Pinpoint the cell where the given text exists, returning its (x, y) midpoint coordinate. 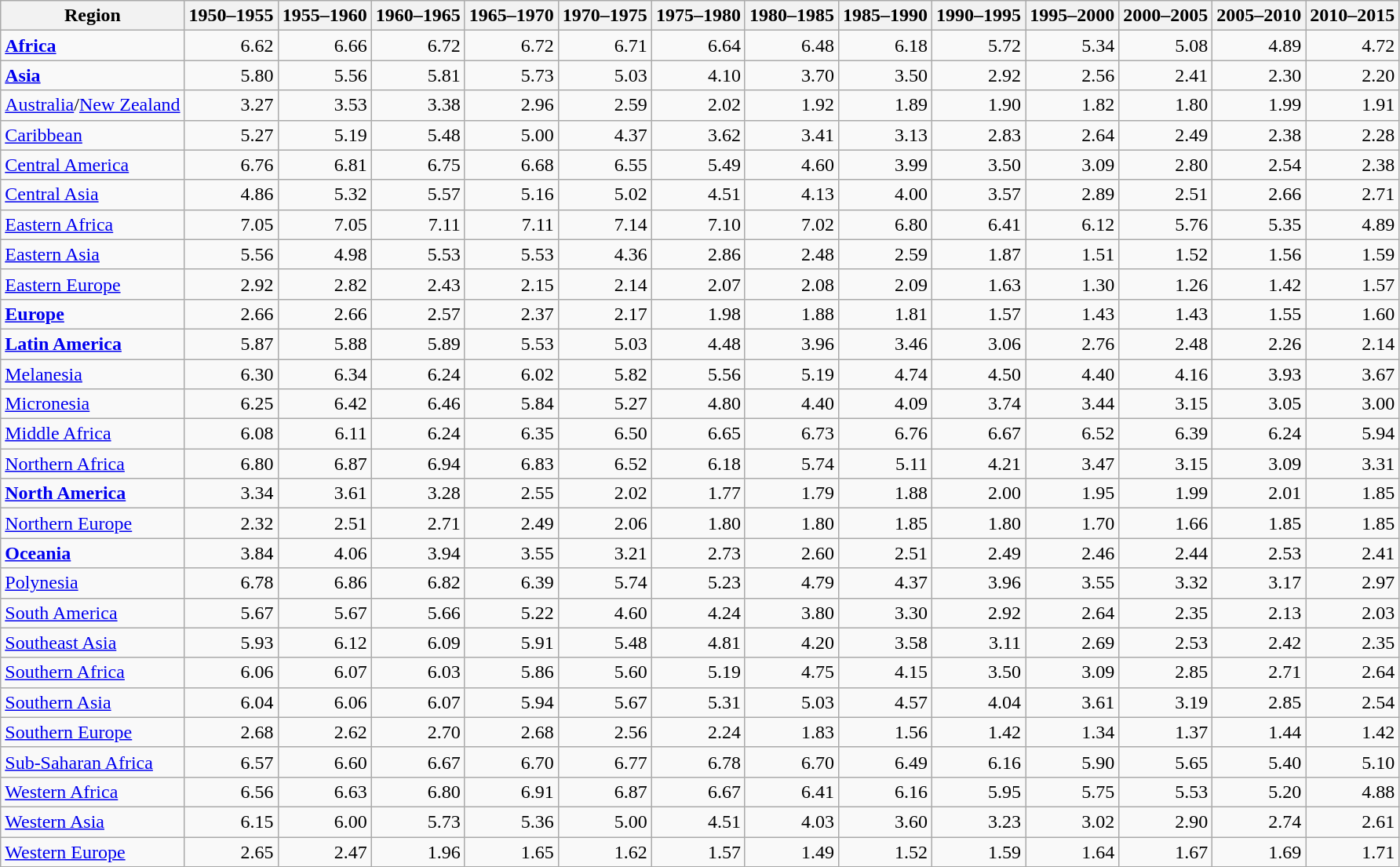
7.10 (698, 224)
6.55 (604, 165)
Melanesia (93, 374)
6.00 (325, 821)
4.21 (979, 464)
4.81 (698, 643)
Latin America (93, 344)
2.00 (979, 494)
1995–2000 (1072, 16)
3.27 (231, 105)
1.64 (1072, 851)
6.42 (325, 404)
6.68 (512, 165)
1.95 (1072, 494)
Northern Europe (93, 523)
3.94 (417, 553)
6.46 (417, 404)
5.31 (698, 702)
6.34 (325, 374)
2.28 (1353, 135)
6.60 (325, 762)
6.77 (604, 762)
4.74 (885, 374)
4.50 (979, 374)
6.02 (512, 374)
6.49 (885, 762)
6.64 (698, 46)
2.80 (1166, 165)
5.72 (979, 46)
4.09 (885, 404)
5.02 (604, 195)
6.82 (417, 583)
5.23 (698, 583)
5.91 (512, 643)
5.75 (1072, 792)
5.16 (512, 195)
1.51 (1072, 254)
2.43 (417, 284)
3.46 (885, 344)
Western Europe (93, 851)
6.81 (325, 165)
1985–1990 (885, 16)
2.60 (791, 553)
1.44 (1259, 732)
2.17 (604, 314)
4.15 (885, 672)
3.47 (1072, 464)
2.08 (791, 284)
5.95 (979, 792)
4.72 (1353, 46)
4.80 (698, 404)
1.30 (1072, 284)
1.60 (1353, 314)
5.10 (1353, 762)
1.69 (1259, 851)
1.87 (979, 254)
6.94 (417, 464)
4.75 (791, 672)
6.65 (698, 434)
1.91 (1353, 105)
4.98 (325, 254)
2.74 (1259, 821)
3.23 (979, 821)
5.22 (512, 613)
5.57 (417, 195)
5.60 (604, 672)
6.15 (231, 821)
3.99 (885, 165)
6.62 (231, 46)
5.08 (1166, 46)
Middle Africa (93, 434)
2.96 (512, 105)
Southern Africa (93, 672)
3.30 (885, 613)
3.31 (1353, 464)
4.57 (885, 702)
3.53 (325, 105)
2.03 (1353, 613)
5.88 (325, 344)
3.93 (1259, 374)
1.55 (1259, 314)
2.30 (1259, 75)
1.71 (1353, 851)
1.90 (979, 105)
3.60 (885, 821)
2.07 (698, 284)
5.11 (885, 464)
6.57 (231, 762)
2.70 (417, 732)
2.37 (512, 314)
4.10 (698, 75)
1970–1975 (604, 16)
3.44 (1072, 404)
5.34 (1072, 46)
2.69 (1072, 643)
3.17 (1259, 583)
Western Africa (93, 792)
5.35 (1259, 224)
1.66 (1166, 523)
Polynesia (93, 583)
6.48 (791, 46)
5.90 (1072, 762)
1975–1980 (698, 16)
1950–1955 (231, 16)
Oceania (93, 553)
1.92 (791, 105)
Central Asia (93, 195)
3.38 (417, 105)
1.98 (698, 314)
2.15 (512, 284)
5.36 (512, 821)
7.02 (791, 224)
2.42 (1259, 643)
5.65 (1166, 762)
Micronesia (93, 404)
6.35 (512, 434)
5.49 (698, 165)
4.24 (698, 613)
7.14 (604, 224)
6.11 (325, 434)
6.08 (231, 434)
4.48 (698, 344)
3.21 (604, 553)
5.84 (512, 404)
North America (93, 494)
2.46 (1072, 553)
2.26 (1259, 344)
3.62 (698, 135)
1.26 (1166, 284)
6.03 (417, 672)
2.09 (885, 284)
Eastern Europe (93, 284)
6.50 (604, 434)
1960–1965 (417, 16)
1980–1985 (791, 16)
4.04 (979, 702)
1.81 (885, 314)
3.11 (979, 643)
4.79 (791, 583)
1955–1960 (325, 16)
2.97 (1353, 583)
2.57 (417, 314)
2005–2010 (1259, 16)
Southern Europe (93, 732)
1.65 (512, 851)
6.91 (512, 792)
1990–1995 (979, 16)
6.66 (325, 46)
Region (93, 16)
6.71 (604, 46)
Southeast Asia (93, 643)
5.89 (417, 344)
3.84 (231, 553)
2.55 (512, 494)
Central America (93, 165)
4.36 (604, 254)
4.06 (325, 553)
2.61 (1353, 821)
1.49 (791, 851)
3.13 (885, 135)
2.65 (231, 851)
6.63 (325, 792)
2010–2015 (1353, 16)
Caribbean (93, 135)
4.00 (885, 195)
1.63 (979, 284)
3.28 (417, 494)
6.30 (231, 374)
1.83 (791, 732)
4.88 (1353, 792)
1.79 (791, 494)
5.80 (231, 75)
South America (93, 613)
4.20 (791, 643)
5.87 (231, 344)
1.96 (417, 851)
2000–2005 (1166, 16)
5.76 (1166, 224)
3.32 (1166, 583)
5.66 (417, 613)
5.20 (1259, 792)
5.32 (325, 195)
2.76 (1072, 344)
3.57 (979, 195)
5.86 (512, 672)
2.73 (698, 553)
2.82 (325, 284)
2.89 (1072, 195)
1.77 (698, 494)
6.73 (791, 434)
2.44 (1166, 553)
1.37 (1166, 732)
3.74 (979, 404)
Eastern Asia (93, 254)
1.89 (885, 105)
5.82 (604, 374)
1.82 (1072, 105)
2.90 (1166, 821)
6.75 (417, 165)
Asia (93, 75)
2.47 (325, 851)
2.83 (979, 135)
4.16 (1166, 374)
6.86 (325, 583)
3.02 (1072, 821)
2.32 (231, 523)
4.03 (791, 821)
Northern Africa (93, 464)
6.56 (231, 792)
5.93 (231, 643)
Australia/New Zealand (93, 105)
2.24 (698, 732)
2.20 (1353, 75)
6.83 (512, 464)
3.00 (1353, 404)
6.09 (417, 643)
2.13 (1259, 613)
1.34 (1072, 732)
3.80 (791, 613)
3.34 (231, 494)
Europe (93, 314)
3.05 (1259, 404)
2.06 (604, 523)
3.70 (791, 75)
Western Asia (93, 821)
1.62 (604, 851)
5.40 (1259, 762)
Southern Asia (93, 702)
2.01 (1259, 494)
3.58 (885, 643)
Eastern Africa (93, 224)
3.41 (791, 135)
5.81 (417, 75)
3.67 (1353, 374)
4.13 (791, 195)
Africa (93, 46)
1.70 (1072, 523)
4.86 (231, 195)
Sub-Saharan Africa (93, 762)
2.62 (325, 732)
2.86 (698, 254)
3.06 (979, 344)
1.67 (1166, 851)
6.25 (231, 404)
6.04 (231, 702)
3.19 (1166, 702)
1965–1970 (512, 16)
